Locate the cell with the specified text and output its (x, y) center coordinate. 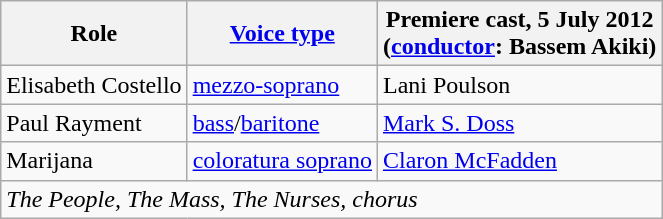
Elisabeth Costello (94, 85)
Paul Rayment (94, 123)
coloratura soprano (282, 161)
Lani Poulson (519, 85)
bass/baritone (282, 123)
mezzo-soprano (282, 85)
Marijana (94, 161)
Role (94, 34)
The People, The Mass, The Nurses, chorus (332, 199)
Voice type (282, 34)
Claron McFadden (519, 161)
Premiere cast, 5 July 2012(conductor: Bassem Akiki) (519, 34)
Mark S. Doss (519, 123)
